From the cell containing the given text, extract its center point as [x, y] coordinate. 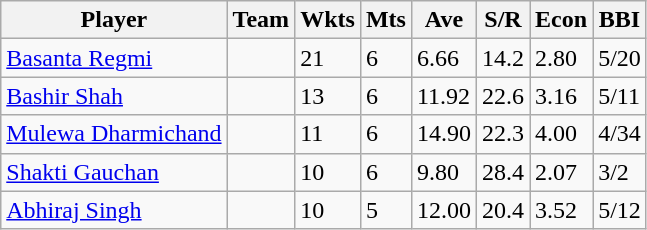
9.80 [444, 172]
Mts [386, 20]
S/R [502, 20]
6.66 [444, 58]
4/34 [620, 134]
2.80 [562, 58]
Player [114, 20]
Team [261, 20]
Bashir Shah [114, 96]
5/11 [620, 96]
3.16 [562, 96]
22.3 [502, 134]
Mulewa Dharmichand [114, 134]
14.2 [502, 58]
Abhiraj Singh [114, 210]
3.52 [562, 210]
5/12 [620, 210]
14.90 [444, 134]
3/2 [620, 172]
5 [386, 210]
4.00 [562, 134]
BBI [620, 20]
Ave [444, 20]
Econ [562, 20]
Wkts [328, 20]
11.92 [444, 96]
28.4 [502, 172]
2.07 [562, 172]
5/20 [620, 58]
12.00 [444, 210]
11 [328, 134]
21 [328, 58]
13 [328, 96]
Shakti Gauchan [114, 172]
20.4 [502, 210]
Basanta Regmi [114, 58]
22.6 [502, 96]
